Output the [X, Y] coordinate of the center of the cell containing the given text.  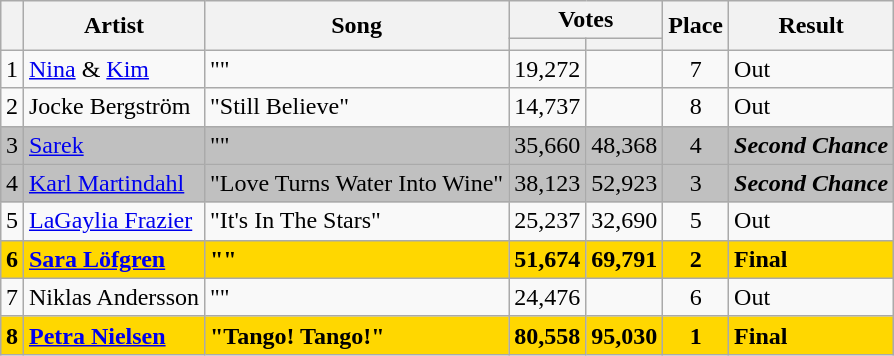
51,674 [548, 259]
24,476 [548, 297]
Jocke Bergström [114, 107]
"Love Turns Water Into Wine" [357, 183]
Result [812, 26]
Niklas Andersson [114, 297]
69,791 [624, 259]
52,923 [624, 183]
32,690 [624, 221]
Sarek [114, 145]
Artist [114, 26]
Place [696, 26]
Petra Nielsen [114, 335]
Karl Martindahl [114, 183]
95,030 [624, 335]
Song [357, 26]
14,737 [548, 107]
"Tango! Tango!" [357, 335]
80,558 [548, 335]
"Still Believe" [357, 107]
19,272 [548, 69]
Nina & Kim [114, 69]
25,237 [548, 221]
35,660 [548, 145]
Sara Löfgren [114, 259]
38,123 [548, 183]
LaGaylia Frazier [114, 221]
Votes [586, 20]
48,368 [624, 145]
"It's In The Stars" [357, 221]
